Determine the [x, y] coordinate at the center of the cell enclosing the given text.  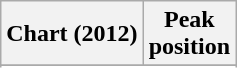
Chart (2012) [72, 34]
Peakposition [189, 34]
